Determine the (X, Y) coordinate at the center of the cell enclosing the given text.  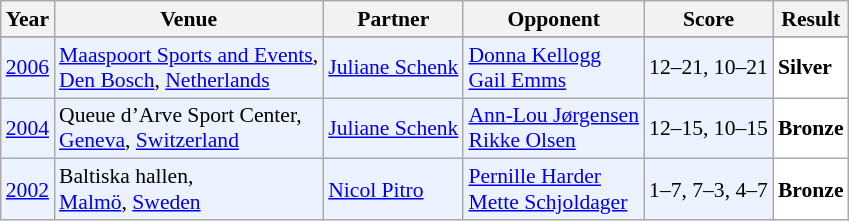
Result (811, 19)
2004 (28, 128)
Donna Kellogg Gail Emms (554, 68)
Year (28, 19)
12–15, 10–15 (708, 128)
Partner (393, 19)
12–21, 10–21 (708, 68)
1–7, 7–3, 4–7 (708, 190)
Venue (188, 19)
Opponent (554, 19)
Score (708, 19)
Nicol Pitro (393, 190)
2002 (28, 190)
Ann-Lou Jørgensen Rikke Olsen (554, 128)
Queue d’Arve Sport Center,Geneva, Switzerland (188, 128)
Maaspoort Sports and Events,Den Bosch, Netherlands (188, 68)
Silver (811, 68)
2006 (28, 68)
Baltiska hallen,Malmö, Sweden (188, 190)
Pernille Harder Mette Schjoldager (554, 190)
